Provide the [X, Y] coordinate of the cell's center where the given text is located.  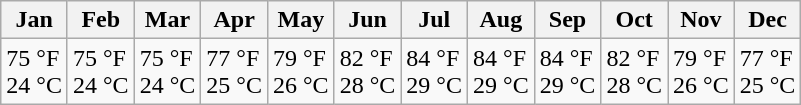
Jun [368, 20]
Oct [634, 20]
May [300, 20]
Mar [168, 20]
Jul [434, 20]
Feb [100, 20]
Apr [234, 20]
Nov [702, 20]
Sep [568, 20]
Dec [768, 20]
Jan [34, 20]
Aug [502, 20]
